From the cell containing the given text, extract its center point as (X, Y) coordinate. 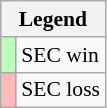
SEC win (60, 55)
Legend (53, 19)
SEC loss (60, 90)
